Capture the cell that displays the provided text and extract its [x, y] central coordinate. 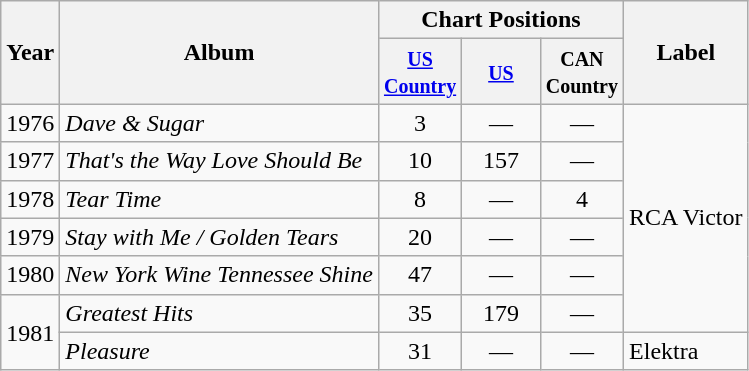
10 [420, 161]
Chart Positions [500, 20]
Elektra [686, 351]
179 [502, 313]
CAN Country [582, 72]
3 [420, 123]
31 [420, 351]
1979 [30, 237]
That's the Way Love Should Be [220, 161]
1977 [30, 161]
47 [420, 275]
Stay with Me / Golden Tears [220, 237]
Greatest Hits [220, 313]
1978 [30, 199]
1980 [30, 275]
8 [420, 199]
20 [420, 237]
US Country [420, 72]
Pleasure [220, 351]
35 [420, 313]
New York Wine Tennessee Shine [220, 275]
1976 [30, 123]
Tear Time [220, 199]
4 [582, 199]
Album [220, 52]
Year [30, 52]
Dave & Sugar [220, 123]
Label [686, 52]
RCA Victor [686, 218]
US [502, 72]
1981 [30, 332]
157 [502, 161]
